From the cell containing the given text, extract its center point as [x, y] coordinate. 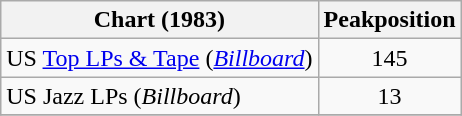
Chart (1983) [160, 20]
US Jazz LPs (Billboard) [160, 96]
13 [390, 96]
145 [390, 58]
Peakposition [390, 20]
US Top LPs & Tape (Billboard) [160, 58]
